Pinpoint the cell where the given text exists, returning its (X, Y) midpoint coordinate. 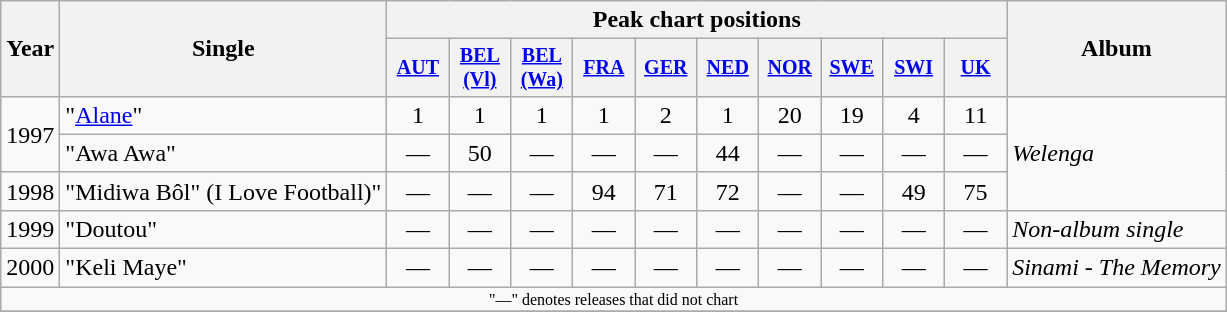
BEL(Vl) (480, 68)
2 (666, 115)
2000 (30, 268)
71 (666, 191)
1998 (30, 191)
NOR (790, 68)
Welenga (1117, 153)
"Awa Awa" (224, 153)
1999 (30, 229)
FRA (604, 68)
BEL(Wa) (542, 68)
SWI (914, 68)
"Keli Maye" (224, 268)
"Alane" (224, 115)
50 (480, 153)
Single (224, 49)
94 (604, 191)
"Midiwa Bôl" (I Love Football)" (224, 191)
Non-album single (1117, 229)
Album (1117, 49)
72 (728, 191)
UK (976, 68)
44 (728, 153)
Peak chart positions (697, 20)
49 (914, 191)
19 (852, 115)
AUT (418, 68)
"Doutou" (224, 229)
NED (728, 68)
75 (976, 191)
GER (666, 68)
20 (790, 115)
1997 (30, 134)
"—" denotes releases that did not chart (614, 299)
SWE (852, 68)
11 (976, 115)
4 (914, 115)
Sinami - The Memory (1117, 268)
Year (30, 49)
